Return the (X, Y) coordinate for the center point of the cell that contains the specified text.  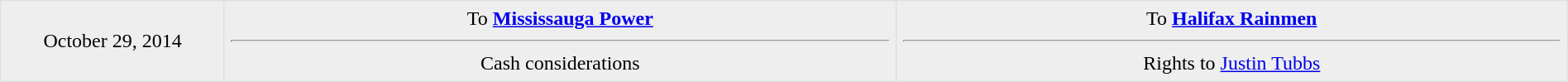
To Halifax RainmenRights to Justin Tubbs (1231, 41)
October 29, 2014 (112, 41)
To Mississauga PowerCash considerations (560, 41)
